Capture the cell that displays the provided text and extract its [x, y] central coordinate. 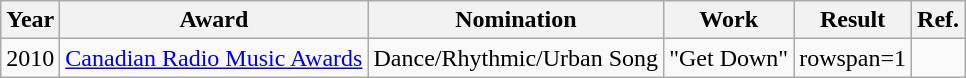
Dance/Rhythmic/Urban Song [516, 58]
Nomination [516, 20]
"Get Down" [729, 58]
2010 [30, 58]
Award [214, 20]
rowspan=1 [853, 58]
Result [853, 20]
Work [729, 20]
Ref. [938, 20]
Year [30, 20]
Canadian Radio Music Awards [214, 58]
